Identify which cell holds the provided text, then report its (x, y) central coordinate. 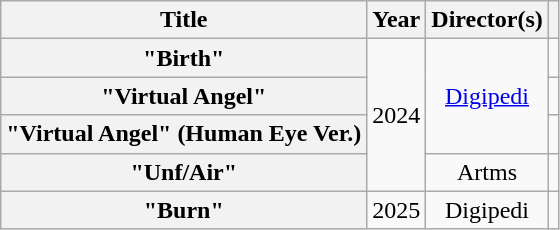
Director(s) (488, 20)
Year (396, 20)
"Unf/Air" (184, 172)
"Burn" (184, 210)
"Birth" (184, 58)
"Virtual Angel" (Human Eye Ver.) (184, 134)
"Virtual Angel" (184, 96)
Artms (488, 172)
Title (184, 20)
2024 (396, 115)
2025 (396, 210)
